Determine the (x, y) coordinate at the center of the cell enclosing the given text.  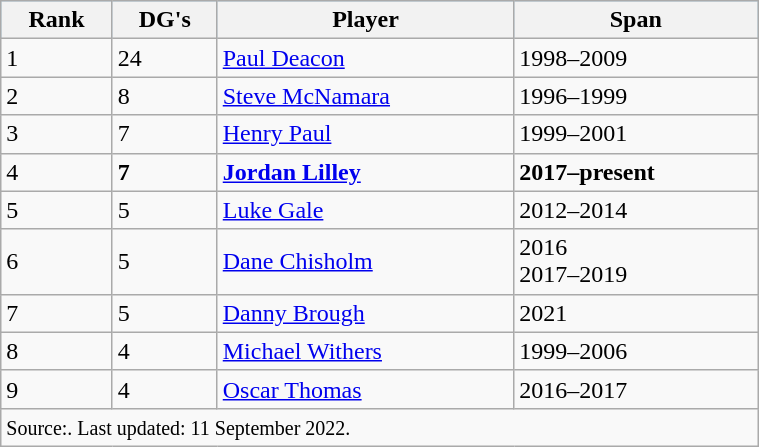
2012–2014 (636, 210)
1 (57, 58)
Paul Deacon (366, 58)
24 (164, 58)
Michael Withers (366, 351)
Henry Paul (366, 134)
6 (57, 262)
1996–1999 (636, 96)
Steve McNamara (366, 96)
Span (636, 20)
1999–2001 (636, 134)
2 (57, 96)
1998–2009 (636, 58)
Luke Gale (366, 210)
3 (57, 134)
2016 2017–2019 (636, 262)
Dane Chisholm (366, 262)
DG's (164, 20)
9 (57, 389)
Rank (57, 20)
2016–2017 (636, 389)
Oscar Thomas (366, 389)
Source:. Last updated: 11 September 2022. (380, 427)
2021 (636, 313)
Danny Brough (366, 313)
Jordan Lilley (366, 172)
1999–2006 (636, 351)
Player (366, 20)
2017–present (636, 172)
